For the text-containing cell, return its midpoint in [X, Y] coordinate format. 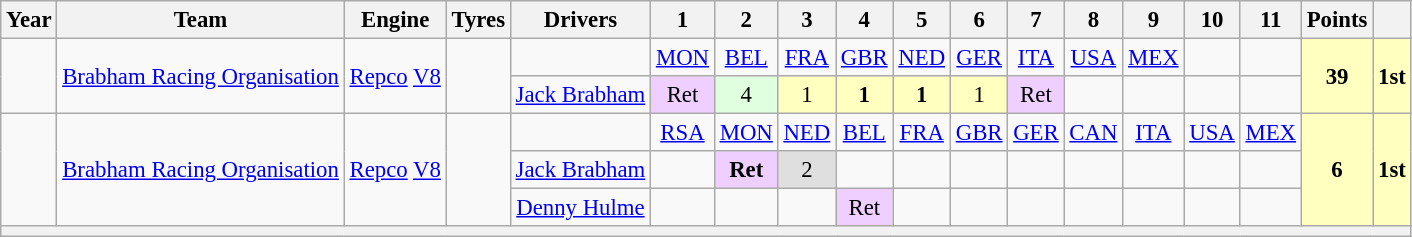
10 [1212, 20]
CAN [1094, 133]
9 [1154, 20]
Engine [395, 20]
8 [1094, 20]
RSA [683, 133]
7 [1036, 20]
39 [1336, 76]
Year [29, 20]
Drivers [580, 20]
Denny Hulme [580, 208]
Team [200, 20]
Tyres [478, 20]
3 [806, 20]
11 [1270, 20]
5 [922, 20]
Points [1336, 20]
